Identify which cell holds the provided text, then report its (x, y) central coordinate. 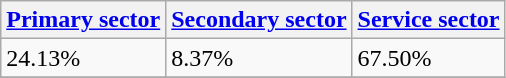
24.13% (84, 58)
Service sector (428, 20)
67.50% (428, 58)
Primary sector (84, 20)
Secondary sector (259, 20)
8.37% (259, 58)
